Pinpoint the cell where the given text exists, returning its (x, y) midpoint coordinate. 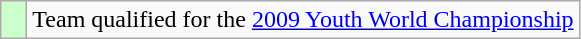
Team qualified for the 2009 Youth World Championship (303, 20)
